Extract the (X, Y) coordinate from the center of the cell holding the provided text.  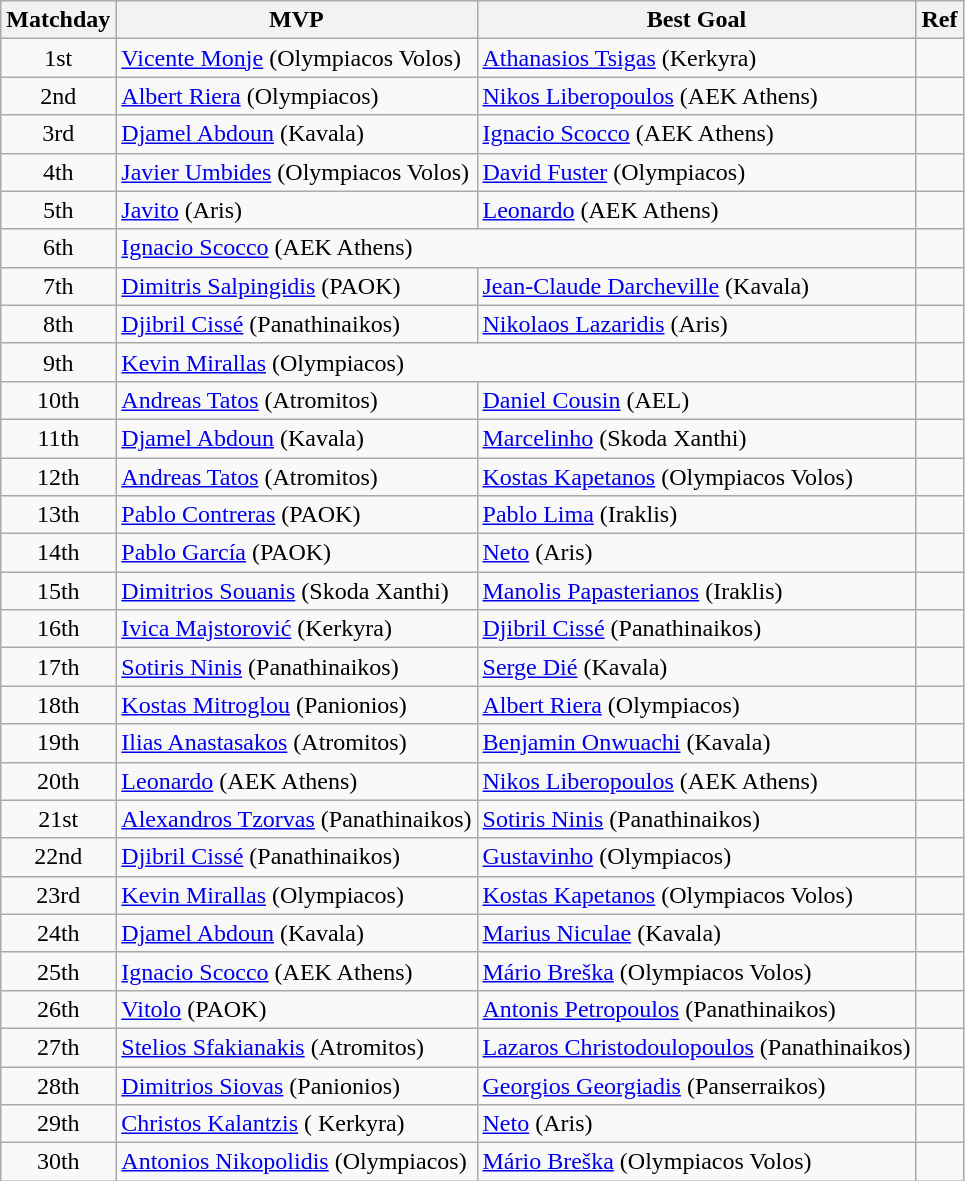
Manolis Papasterianos (Iraklis) (696, 591)
Nikolaos Lazaridis (Aris) (696, 324)
3rd (58, 134)
28th (58, 1085)
23rd (58, 895)
Georgios Georgiadis (Panserraikos) (696, 1085)
9th (58, 362)
8th (58, 324)
MVP (296, 20)
29th (58, 1124)
Ilias Anastasakos (Atromitos) (296, 743)
13th (58, 515)
10th (58, 400)
24th (58, 933)
14th (58, 553)
Dimitris Salpingidis (PAOK) (296, 286)
2nd (58, 96)
30th (58, 1162)
11th (58, 438)
Jean-Claude Darcheville (Kavala) (696, 286)
6th (58, 248)
27th (58, 1047)
Marius Niculae (Kavala) (696, 933)
20th (58, 781)
Javito (Aris) (296, 210)
Antonios Nikopolidis (Olympiacos) (296, 1162)
22nd (58, 857)
Pablo García (PAOK) (296, 553)
12th (58, 477)
Vitolo (PAOK) (296, 1009)
Ivica Majstorović (Kerkyra) (296, 629)
Gustavinho (Olympiacos) (696, 857)
Javier Umbides (Olympiacos Volos) (296, 172)
25th (58, 971)
Alexandros Tzorvas (Panathinaikos) (296, 819)
15th (58, 591)
19th (58, 743)
Stelios Sfakianakis (Atromitos) (296, 1047)
Christos Kalantzis ( Kerkyra) (296, 1124)
5th (58, 210)
1st (58, 58)
Matchday (58, 20)
Kostas Mitroglou (Panionios) (296, 705)
17th (58, 667)
4th (58, 172)
Lazaros Christodoulopoulos (Panathinaikos) (696, 1047)
7th (58, 286)
Dimitrios Souanis (Skoda Xanthi) (296, 591)
16th (58, 629)
Pablo Lima (Iraklis) (696, 515)
Ref (940, 20)
Marcelinho (Skoda Xanthi) (696, 438)
Best Goal (696, 20)
David Fuster (Olympiacos) (696, 172)
Dimitrios Siovas (Panionios) (296, 1085)
Daniel Cousin (AEL) (696, 400)
Vicente Monje (Olympiacos Volos) (296, 58)
Antonis Petropoulos (Panathinaikos) (696, 1009)
Pablo Contreras (PAOK) (296, 515)
Athanasios Tsigas (Kerkyra) (696, 58)
Benjamin Onwuachi (Kavala) (696, 743)
18th (58, 705)
26th (58, 1009)
Serge Dié (Kavala) (696, 667)
21st (58, 819)
